Pinpoint the cell where the given text exists, returning its [X, Y] midpoint coordinate. 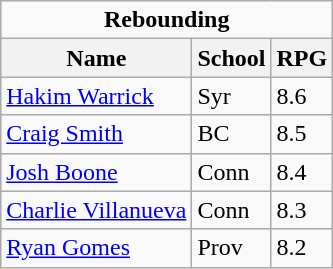
Hakim Warrick [96, 96]
BC [232, 134]
Syr [232, 96]
Charlie Villanueva [96, 210]
8.2 [302, 248]
Josh Boone [96, 172]
8.3 [302, 210]
Name [96, 58]
8.5 [302, 134]
Prov [232, 248]
Ryan Gomes [96, 248]
Craig Smith [96, 134]
RPG [302, 58]
School [232, 58]
8.6 [302, 96]
8.4 [302, 172]
Rebounding [167, 20]
